Capture the cell that displays the provided text and extract its [X, Y] central coordinate. 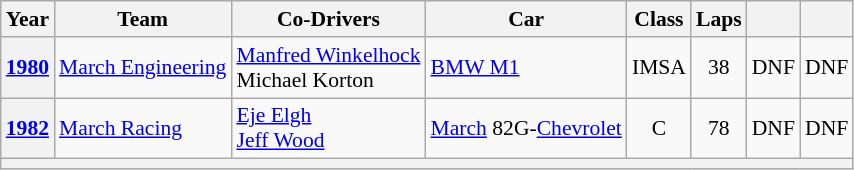
38 [719, 68]
March 82G-Chevrolet [526, 128]
1980 [28, 68]
Car [526, 19]
1982 [28, 128]
IMSA [659, 68]
Class [659, 19]
C [659, 128]
Team [142, 19]
Year [28, 19]
78 [719, 128]
Eje Elgh Jeff Wood [328, 128]
Co-Drivers [328, 19]
Manfred Winkelhock Michael Korton [328, 68]
BMW M1 [526, 68]
Laps [719, 19]
March Racing [142, 128]
March Engineering [142, 68]
